From the cell containing the given text, extract its center point as (x, y) coordinate. 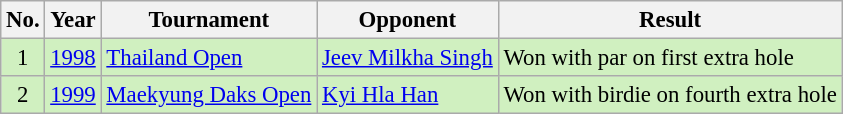
1 (23, 58)
1998 (73, 58)
Maekyung Daks Open (209, 95)
Opponent (408, 20)
1999 (73, 95)
Result (670, 20)
2 (23, 95)
Jeev Milkha Singh (408, 58)
Won with birdie on fourth extra hole (670, 95)
Tournament (209, 20)
No. (23, 20)
Thailand Open (209, 58)
Won with par on first extra hole (670, 58)
Year (73, 20)
Kyi Hla Han (408, 95)
